Extract the (X, Y) coordinate from the center of the cell holding the provided text.  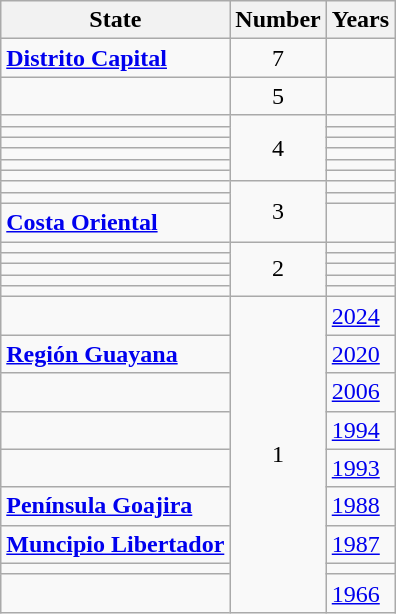
1993 (360, 468)
2020 (360, 354)
1966 (360, 593)
2 (278, 270)
1987 (360, 544)
Years (360, 20)
State (116, 20)
Región Guayana (116, 354)
Number (278, 20)
3 (278, 211)
2006 (360, 392)
Distrito Capital (116, 58)
2024 (360, 316)
1988 (360, 506)
7 (278, 58)
Costa Oriental (116, 222)
1994 (360, 430)
Muncipio Libertador (116, 544)
Península Goajira (116, 506)
4 (278, 148)
5 (278, 96)
1 (278, 455)
